Return [x, y] of the center of cell containing provided text 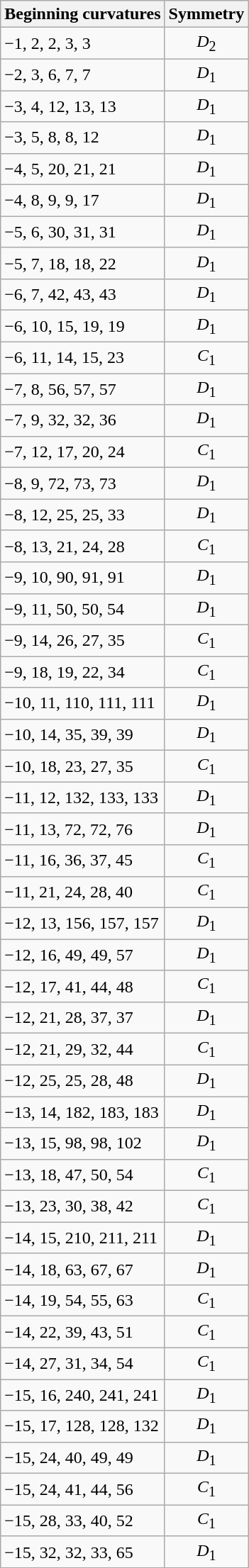
−7, 8, 56, 57, 57 [82, 389]
−6, 10, 15, 19, 19 [82, 326]
−12, 16, 49, 49, 57 [82, 955]
−10, 11, 110, 111, 111 [82, 703]
−12, 25, 25, 28, 48 [82, 1080]
−5, 6, 30, 31, 31 [82, 232]
−7, 12, 17, 20, 24 [82, 452]
−8, 12, 25, 25, 33 [82, 515]
−15, 16, 240, 241, 241 [82, 1395]
−8, 9, 72, 73, 73 [82, 483]
−4, 8, 9, 9, 17 [82, 201]
−13, 14, 182, 183, 183 [82, 1111]
−15, 32, 32, 33, 65 [82, 1552]
−13, 15, 98, 98, 102 [82, 1143]
−6, 11, 14, 15, 23 [82, 357]
−10, 18, 23, 27, 35 [82, 766]
−8, 13, 21, 24, 28 [82, 546]
−12, 13, 156, 157, 157 [82, 923]
−15, 24, 40, 49, 49 [82, 1457]
−3, 5, 8, 8, 12 [82, 138]
−6, 7, 42, 43, 43 [82, 295]
−15, 24, 41, 44, 56 [82, 1489]
−14, 18, 63, 67, 67 [82, 1269]
−12, 21, 28, 37, 37 [82, 1017]
−4, 5, 20, 21, 21 [82, 169]
−15, 28, 33, 40, 52 [82, 1521]
−3, 4, 12, 13, 13 [82, 106]
−14, 19, 54, 55, 63 [82, 1301]
−9, 10, 90, 91, 91 [82, 578]
−12, 17, 41, 44, 48 [82, 986]
−14, 22, 39, 43, 51 [82, 1332]
−7, 9, 32, 32, 36 [82, 420]
−9, 18, 19, 22, 34 [82, 672]
−10, 14, 35, 39, 39 [82, 734]
−11, 12, 132, 133, 133 [82, 797]
−14, 27, 31, 34, 54 [82, 1363]
−2, 3, 6, 7, 7 [82, 74]
−15, 17, 128, 128, 132 [82, 1426]
−11, 16, 36, 37, 45 [82, 861]
Symmetry [206, 14]
−13, 18, 47, 50, 54 [82, 1175]
−13, 23, 30, 38, 42 [82, 1206]
D2 [206, 43]
−11, 13, 72, 72, 76 [82, 829]
−5, 7, 18, 18, 22 [82, 263]
Beginning curvatures [82, 14]
−1, 2, 2, 3, 3 [82, 43]
−9, 11, 50, 50, 54 [82, 609]
−12, 21, 29, 32, 44 [82, 1049]
−9, 14, 26, 27, 35 [82, 640]
−11, 21, 24, 28, 40 [82, 892]
−14, 15, 210, 211, 211 [82, 1238]
